Pinpoint the cell where the given text exists, returning its [X, Y] midpoint coordinate. 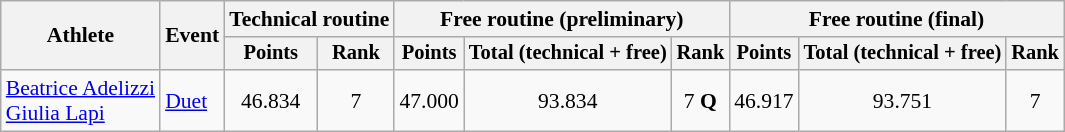
Beatrice AdelizziGiulia Lapi [80, 100]
Technical routine [309, 19]
46.834 [270, 100]
Duet [192, 100]
Free routine (preliminary) [562, 19]
93.751 [903, 100]
93.834 [568, 100]
7 Q [701, 100]
Free routine (final) [896, 19]
Athlete [80, 36]
47.000 [428, 100]
46.917 [764, 100]
Event [192, 36]
